Return the [X, Y] coordinate for the center point of the cell that contains the specified text.  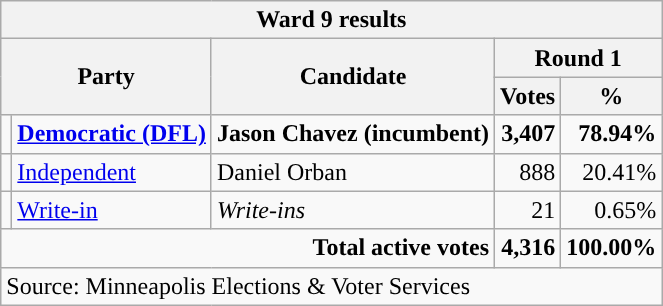
Write-ins [352, 210]
0.65% [612, 210]
Source: Minneapolis Elections & Voter Services [332, 286]
3,407 [528, 134]
4,316 [528, 248]
Write-in [112, 210]
Votes [528, 96]
Daniel Orban [352, 172]
20.41% [612, 172]
100.00% [612, 248]
Jason Chavez (incumbent) [352, 134]
Party [106, 77]
21 [528, 210]
78.94% [612, 134]
% [612, 96]
Ward 9 results [332, 20]
Round 1 [578, 58]
Democratic (DFL) [112, 134]
888 [528, 172]
Candidate [352, 77]
Total active votes [248, 248]
Independent [112, 172]
